From the cell containing the given text, extract its center point as (x, y) coordinate. 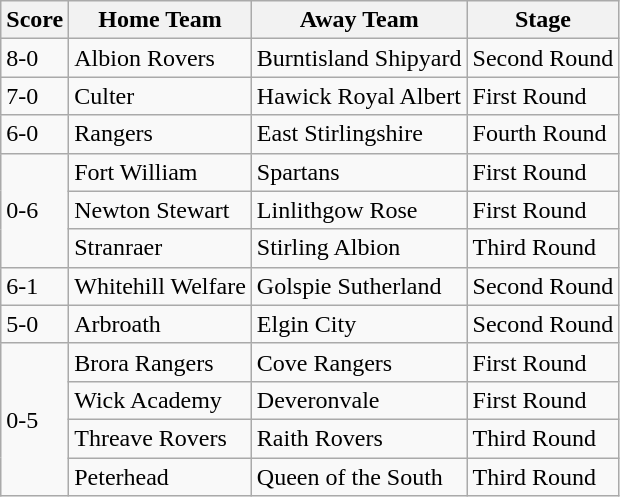
Rangers (160, 134)
Golspie Sutherland (359, 286)
Away Team (359, 20)
7-0 (35, 96)
Peterhead (160, 477)
Elgin City (359, 324)
Whitehill Welfare (160, 286)
Fort William (160, 172)
Albion Rovers (160, 58)
Score (35, 20)
Deveronvale (359, 400)
Queen of the South (359, 477)
Linlithgow Rose (359, 210)
Cove Rangers (359, 362)
Stranraer (160, 248)
6-1 (35, 286)
8-0 (35, 58)
Wick Academy (160, 400)
Hawick Royal Albert (359, 96)
6-0 (35, 134)
Arbroath (160, 324)
Newton Stewart (160, 210)
Stage (543, 20)
Brora Rangers (160, 362)
Stirling Albion (359, 248)
Threave Rovers (160, 438)
Raith Rovers (359, 438)
5-0 (35, 324)
Home Team (160, 20)
Culter (160, 96)
Spartans (359, 172)
0-5 (35, 419)
East Stirlingshire (359, 134)
Burntisland Shipyard (359, 58)
0-6 (35, 210)
Fourth Round (543, 134)
